Search for the cell housing the specified text and yield its [X, Y] center coordinate. 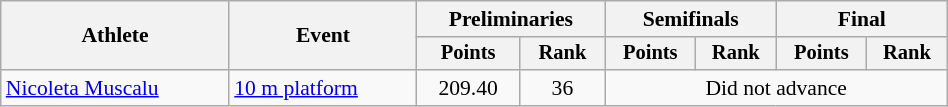
Semifinals [690, 19]
Did not advance [776, 88]
10 m platform [322, 88]
Final [862, 19]
Nicoleta Muscalu [116, 88]
Athlete [116, 36]
36 [562, 88]
209.40 [468, 88]
Preliminaries [511, 19]
Event [322, 36]
